Identify which cell holds the provided text, then report its [x, y] central coordinate. 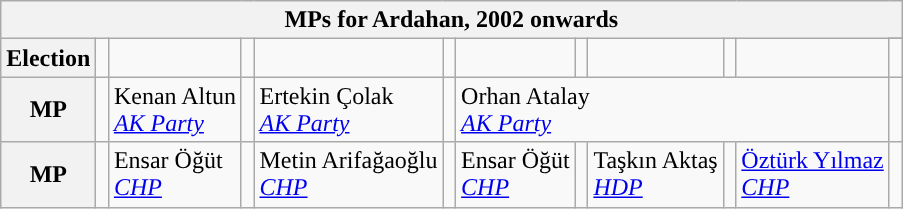
Election [48, 58]
Kenan AltunAK Party [174, 110]
Orhan AtalayAK Party [673, 110]
Ertekin ÇolakAK Party [348, 110]
MPs for Ardahan, 2002 onwards [452, 20]
Öztürk YılmazCHP [812, 174]
Taşkın AktaşHDP [656, 174]
Metin ArifağaoğluCHP [348, 174]
